Find where the given text appears and provide that cell's center as [x, y] coordinate. 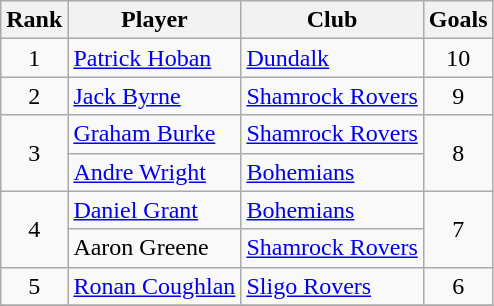
7 [458, 229]
3 [34, 153]
Graham Burke [154, 134]
9 [458, 96]
4 [34, 229]
Player [154, 20]
Patrick Hoban [154, 58]
10 [458, 58]
Club [332, 20]
Sligo Rovers [332, 286]
Andre Wright [154, 172]
Rank [34, 20]
Jack Byrne [154, 96]
6 [458, 286]
5 [34, 286]
Goals [458, 20]
Ronan Coughlan [154, 286]
2 [34, 96]
Daniel Grant [154, 210]
Dundalk [332, 58]
8 [458, 153]
1 [34, 58]
Aaron Greene [154, 248]
